Extract the (X, Y) coordinate from the center of the cell holding the provided text.  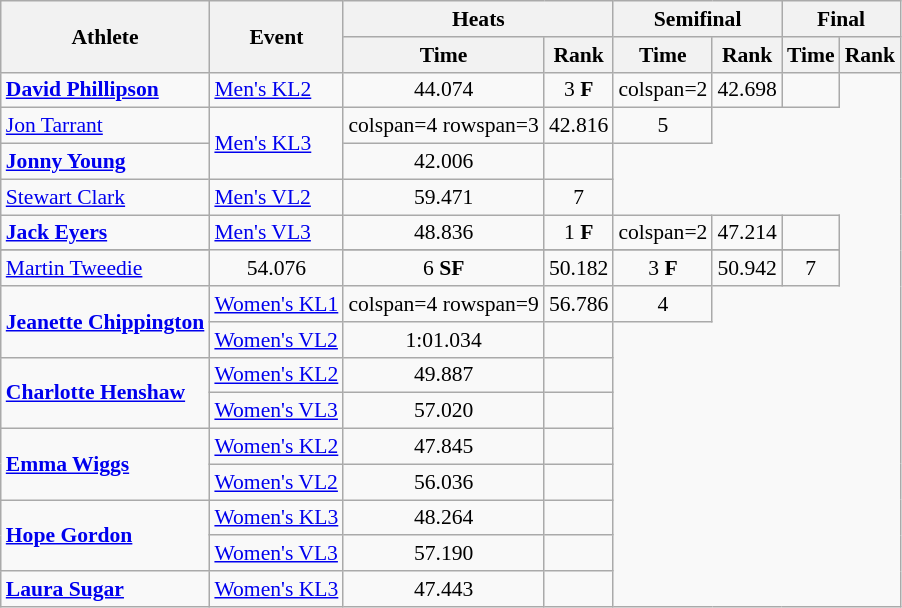
56.786 (578, 304)
Charlotte Henshaw (106, 392)
Jon Tarrant (106, 126)
48.836 (444, 233)
Men's KL3 (276, 144)
Athlete (106, 36)
Stewart Clark (106, 197)
Event (276, 36)
Heats (478, 19)
Men's KL2 (276, 90)
1 F (578, 233)
48.264 (444, 518)
Final (841, 19)
4 (662, 304)
colspan=4 rowspan=9 (444, 304)
42.006 (444, 162)
5 (662, 126)
59.471 (444, 197)
42.698 (746, 90)
Men's VL3 (276, 233)
Hope Gordon (106, 536)
47.443 (444, 589)
Laura Sugar (106, 589)
47.214 (746, 233)
Martin Tweedie (106, 269)
56.036 (444, 482)
Jack Eyers (106, 233)
42.816 (578, 126)
Men's VL2 (276, 197)
44.074 (444, 90)
47.845 (444, 447)
57.190 (444, 554)
Jonny Young (106, 162)
David Phillipson (106, 90)
Emma Wiggs (106, 464)
57.020 (444, 411)
50.182 (578, 269)
Semifinal (698, 19)
Jeanette Chippington (106, 322)
colspan=4 rowspan=3 (444, 126)
54.076 (276, 269)
50.942 (746, 269)
Women's KL1 (276, 304)
49.887 (444, 375)
1:01.034 (444, 340)
6 SF (444, 269)
